Provide the (x, y) coordinate of the cell's center where the given text is located.  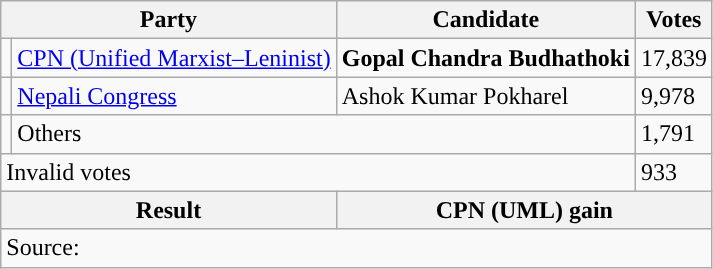
Gopal Chandra Budhathoki (486, 58)
9,978 (674, 96)
933 (674, 172)
Others (324, 134)
1,791 (674, 134)
Ashok Kumar Pokharel (486, 96)
Source: (357, 248)
Party (168, 20)
Candidate (486, 20)
CPN (UML) gain (524, 210)
CPN (Unified Marxist–Leninist) (174, 58)
Votes (674, 20)
Invalid votes (318, 172)
Nepali Congress (174, 96)
17,839 (674, 58)
Result (168, 210)
